Extract the (X, Y) coordinate from the center of the cell holding the provided text.  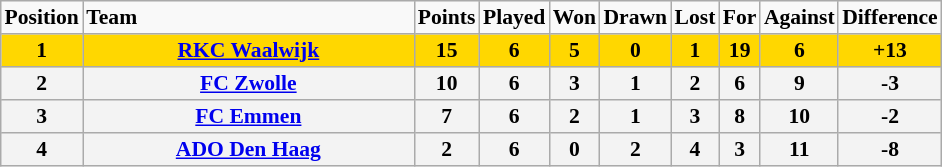
Team (249, 18)
-3 (890, 84)
8 (740, 116)
-2 (890, 116)
19 (740, 50)
9 (799, 84)
Against (799, 18)
FC Zwolle (249, 84)
FC Emmen (249, 116)
Won (574, 18)
+13 (890, 50)
15 (446, 50)
Drawn (636, 18)
5 (574, 50)
11 (799, 150)
Played (514, 18)
Difference (890, 18)
Points (446, 18)
ADO Den Haag (249, 150)
Position (42, 18)
For (740, 18)
7 (446, 116)
-8 (890, 150)
Lost (695, 18)
RKC Waalwijk (249, 50)
